Provide the [x, y] coordinate of the cell's center where the given text is located.  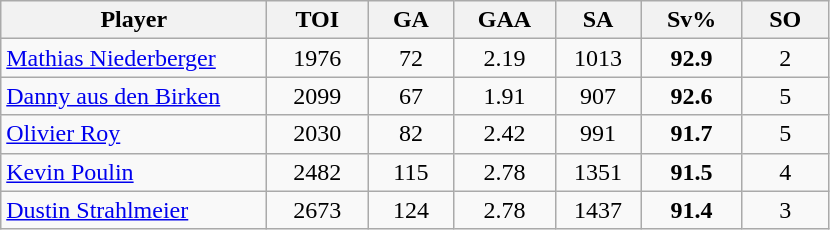
92.9 [692, 58]
2482 [318, 172]
SA [598, 20]
1.91 [504, 96]
72 [411, 58]
GA [411, 20]
Danny aus den Birken [134, 96]
2 [785, 58]
2030 [318, 134]
92.6 [692, 96]
67 [411, 96]
2099 [318, 96]
115 [411, 172]
GAA [504, 20]
Mathias Niederberger [134, 58]
2673 [318, 210]
Sv% [692, 20]
91.5 [692, 172]
124 [411, 210]
1976 [318, 58]
82 [411, 134]
4 [785, 172]
TOI [318, 20]
907 [598, 96]
SO [785, 20]
3 [785, 210]
2.42 [504, 134]
2.19 [504, 58]
Olivier Roy [134, 134]
1013 [598, 58]
91.7 [692, 134]
1437 [598, 210]
Dustin Strahlmeier [134, 210]
1351 [598, 172]
91.4 [692, 210]
Player [134, 20]
Kevin Poulin [134, 172]
991 [598, 134]
